Scan for the cell matching the given text and deliver its (X, Y) coordinate at center. 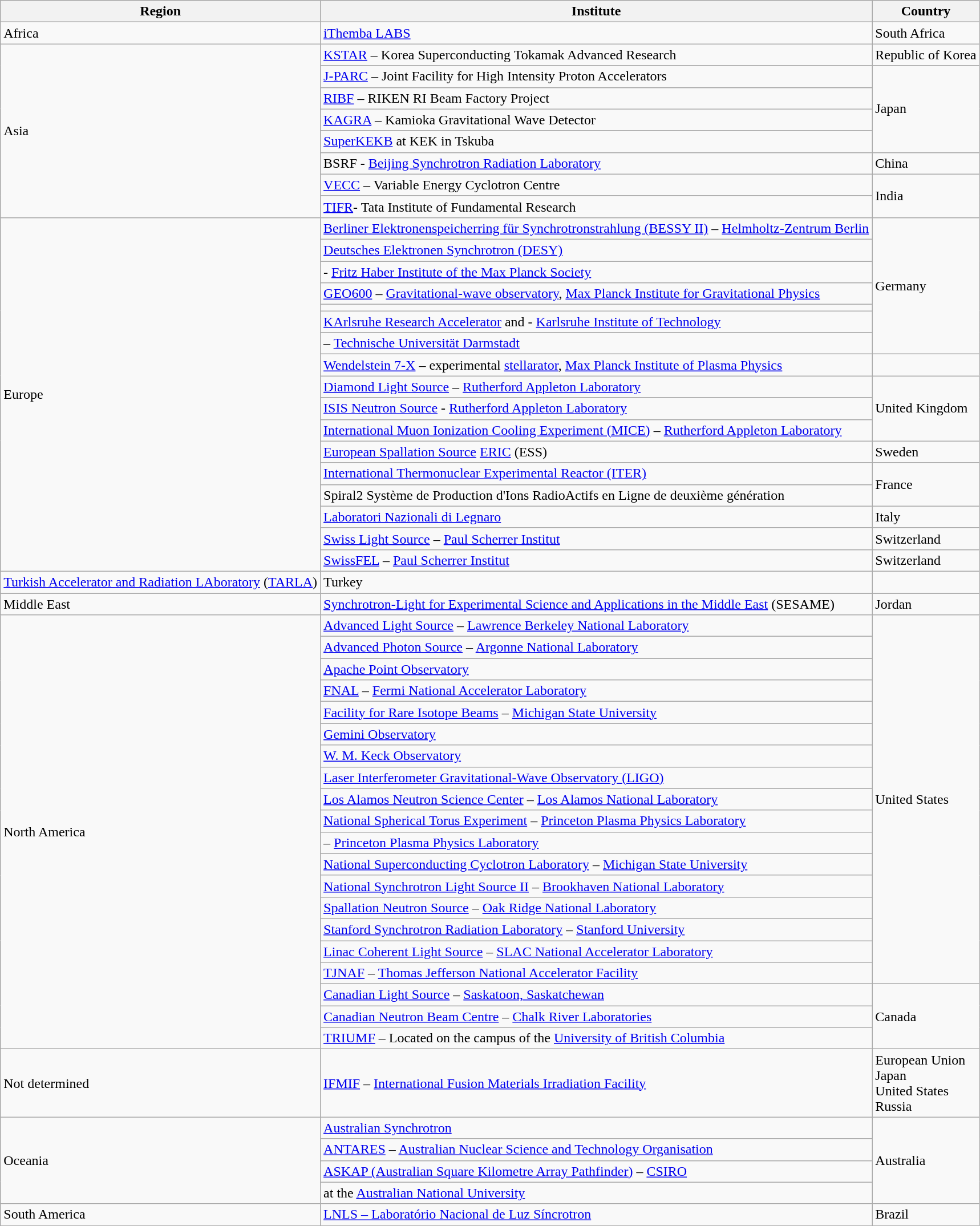
Facility for Rare Isotope Beams – Michigan State University (597, 713)
Spiral2 Système de Production d'Ions RadioActifs en Ligne de deuxième génération (597, 495)
GEO600 – Gravitational-wave observatory, Max Planck Institute for Gravitational Physics (597, 294)
China (926, 163)
ANTARES – Australian Nuclear Science and Technology Organisation (597, 1150)
FNAL – Fermi National Accelerator Laboratory (597, 691)
European UnionJapanUnited StatesRussia (926, 1083)
United States (926, 800)
Canadian Light Source – Saskatoon, Saskatchewan (597, 995)
Europe (161, 394)
SuperKEKB at KEK in Tskuba (597, 141)
Australia (926, 1160)
Advanced Photon Source – Argonne National Laboratory (597, 648)
Brazil (926, 1215)
ASKAP (Australian Square Kilometre Array Pathfinder) – CSIRO (597, 1171)
- Fritz Haber Institute of the Max Planck Society (597, 272)
South Africa (926, 33)
KSTAR – Korea Superconducting Tokamak Advanced Research (597, 55)
Institute (597, 11)
France (926, 484)
Middle East (161, 604)
International Muon Ionization Cooling Experiment (MICE) – Rutherford Appleton Laboratory (597, 430)
Turkish Accelerator and Radiation LAboratory (TARLA) (161, 582)
TJNAF – Thomas Jefferson National Accelerator Facility (597, 973)
Diamond Light Source – Rutherford Appleton Laboratory (597, 387)
European Spallation Source ERIC (ESS) (597, 452)
Berliner Elektronenspeicherring für Synchrotronstrahlung (BESSY II) – Helmholtz-Zentrum Berlin (597, 228)
Linac Coherent Light Source – SLAC National Accelerator Laboratory (597, 951)
Africa (161, 33)
Australian Synchrotron (597, 1128)
North America (161, 832)
India (926, 196)
Advanced Light Source – Lawrence Berkeley National Laboratory (597, 626)
LNLS – Laboratório Nacional de Luz Síncrotron (597, 1215)
Apache Point Observatory (597, 669)
National Spherical Torus Experiment – Princeton Plasma Physics Laboratory (597, 821)
iThemba LABS (597, 33)
National Synchrotron Light Source II – Brookhaven National Laboratory (597, 886)
at the Australian National University (597, 1193)
TIFR- Tata Institute of Fundamental Research (597, 207)
IFMIF – International Fusion Materials Irradiation Facility (597, 1083)
J-PARC – Joint Facility for High Intensity Proton Accelerators (597, 76)
Asia (161, 131)
VECC – Variable Energy Cyclotron Centre (597, 185)
Oceania (161, 1160)
Synchrotron-Light for Experimental Science and Applications in the Middle East (SESAME) (597, 604)
Republic of Korea (926, 55)
SwissFEL – Paul Scherrer Institut (597, 560)
Swiss Light Source – Paul Scherrer Institut (597, 539)
Stanford Synchrotron Radiation Laboratory – Stanford University (597, 929)
RIBF – RIKEN RI Beam Factory Project (597, 98)
International Thermonuclear Experimental Reactor (ITER) (597, 474)
Laboratori Nazionali di Legnaro (597, 517)
– Technische Universität Darmstadt (597, 343)
KAGRA – Kamioka Gravitational Wave Detector (597, 120)
United Kingdom (926, 408)
Jordan (926, 604)
Japan (926, 109)
Los Alamos Neutron Science Center – Los Alamos National Laboratory (597, 799)
Turkey (597, 582)
Country (926, 11)
TRIUMF – Located on the campus of the University of British Columbia (597, 1038)
KArlsruhe Research Accelerator and - Karlsruhe Institute of Technology (597, 322)
Italy (926, 517)
Canada (926, 1017)
Not determined (161, 1083)
Germany (926, 285)
ISIS Neutron Source - Rutherford Appleton Laboratory (597, 408)
Spallation Neutron Source – Oak Ridge National Laboratory (597, 908)
Region (161, 11)
Canadian Neutron Beam Centre – Chalk River Laboratories (597, 1017)
– Princeton Plasma Physics Laboratory (597, 843)
BSRF - Beijing Synchrotron Radiation Laboratory (597, 163)
Gemini Observatory (597, 734)
Laser Interferometer Gravitational-Wave Observatory (LIGO) (597, 778)
Wendelstein 7-X – experimental stellarator, Max Planck Institute of Plasma Physics (597, 365)
Sweden (926, 452)
National Superconducting Cyclotron Laboratory – Michigan State University (597, 864)
W. M. Keck Observatory (597, 756)
Deutsches Elektronen Synchrotron (DESY) (597, 250)
South America (161, 1215)
